Capture the cell that displays the provided text and extract its (X, Y) central coordinate. 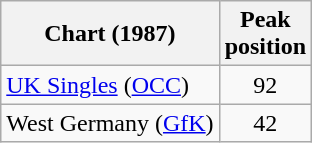
Chart (1987) (110, 34)
West Germany (GfK) (110, 123)
42 (265, 123)
Peakposition (265, 34)
UK Singles (OCC) (110, 85)
92 (265, 85)
